Output the (X, Y) coordinate of the center of the cell containing the given text.  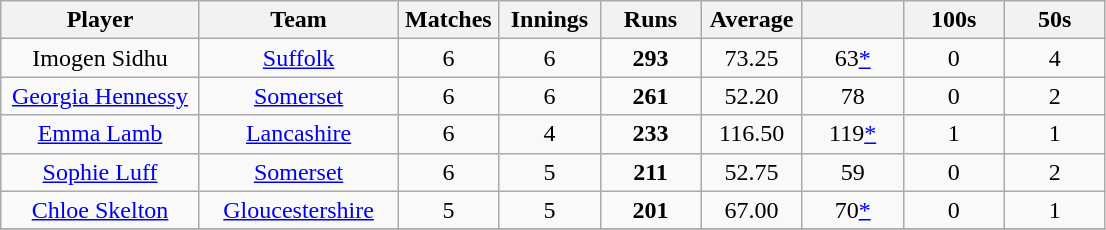
52.75 (752, 172)
78 (852, 96)
67.00 (752, 210)
Gloucestershire (298, 210)
Innings (550, 20)
261 (650, 96)
233 (650, 134)
50s (1054, 20)
70* (852, 210)
52.20 (752, 96)
119* (852, 134)
293 (650, 58)
Emma Lamb (100, 134)
116.50 (752, 134)
201 (650, 210)
Lancashire (298, 134)
100s (954, 20)
Imogen Sidhu (100, 58)
Sophie Luff (100, 172)
Player (100, 20)
Suffolk (298, 58)
Matches (448, 20)
Runs (650, 20)
59 (852, 172)
Average (752, 20)
63* (852, 58)
Chloe Skelton (100, 210)
73.25 (752, 58)
Team (298, 20)
211 (650, 172)
Georgia Hennessy (100, 96)
